Capture the cell that displays the provided text and extract its [X, Y] central coordinate. 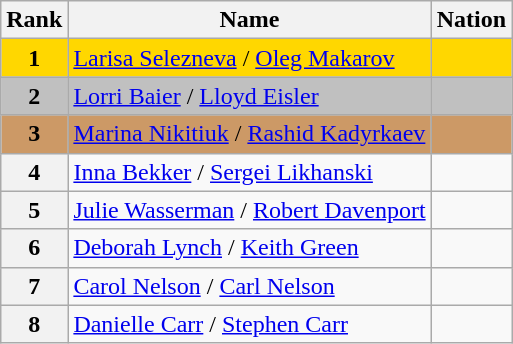
Name [250, 20]
Lorri Baier / Lloyd Eisler [250, 96]
Danielle Carr / Stephen Carr [250, 324]
Julie Wasserman / Robert Davenport [250, 210]
8 [34, 324]
2 [34, 96]
7 [34, 286]
4 [34, 172]
Deborah Lynch / Keith Green [250, 248]
Marina Nikitiuk / Rashid Kadyrkaev [250, 134]
3 [34, 134]
Inna Bekker / Sergei Likhanski [250, 172]
6 [34, 248]
5 [34, 210]
Nation [471, 20]
1 [34, 58]
Larisa Selezneva / Oleg Makarov [250, 58]
Rank [34, 20]
Carol Nelson / Carl Nelson [250, 286]
